Identify which cell holds the provided text, then report its (x, y) central coordinate. 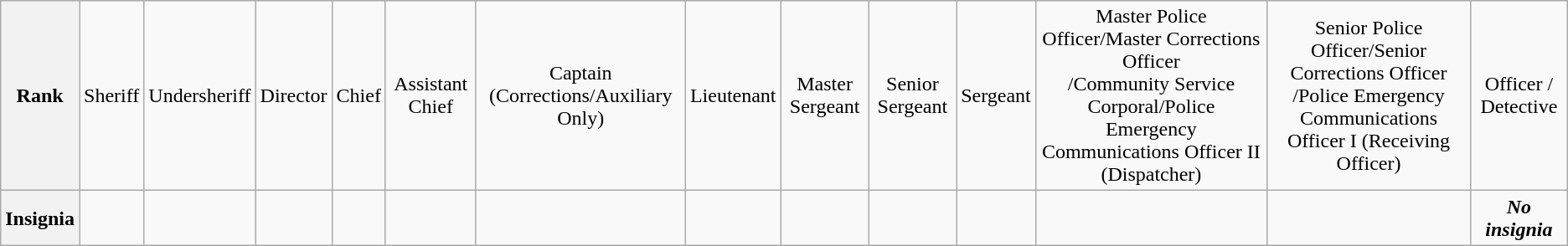
Senior Sergeant (913, 95)
Insignia (40, 218)
Director (293, 95)
Rank (40, 95)
No insignia (1519, 218)
Sergeant (997, 95)
Sheriff (112, 95)
Officer / Detective (1519, 95)
Captain (Corrections/Auxiliary Only) (580, 95)
Master Sergeant (824, 95)
Chief (358, 95)
Undersheriff (199, 95)
Master Police Officer/Master Corrections Officer/Community Service Corporal/Police Emergency Communications Officer II (Dispatcher) (1151, 95)
Senior Police Officer/Senior Corrections Officer/Police Emergency Communications Officer I (Receiving Officer) (1369, 95)
Assistant Chief (431, 95)
Lieutenant (733, 95)
